From the cell containing the given text, extract its center point as (x, y) coordinate. 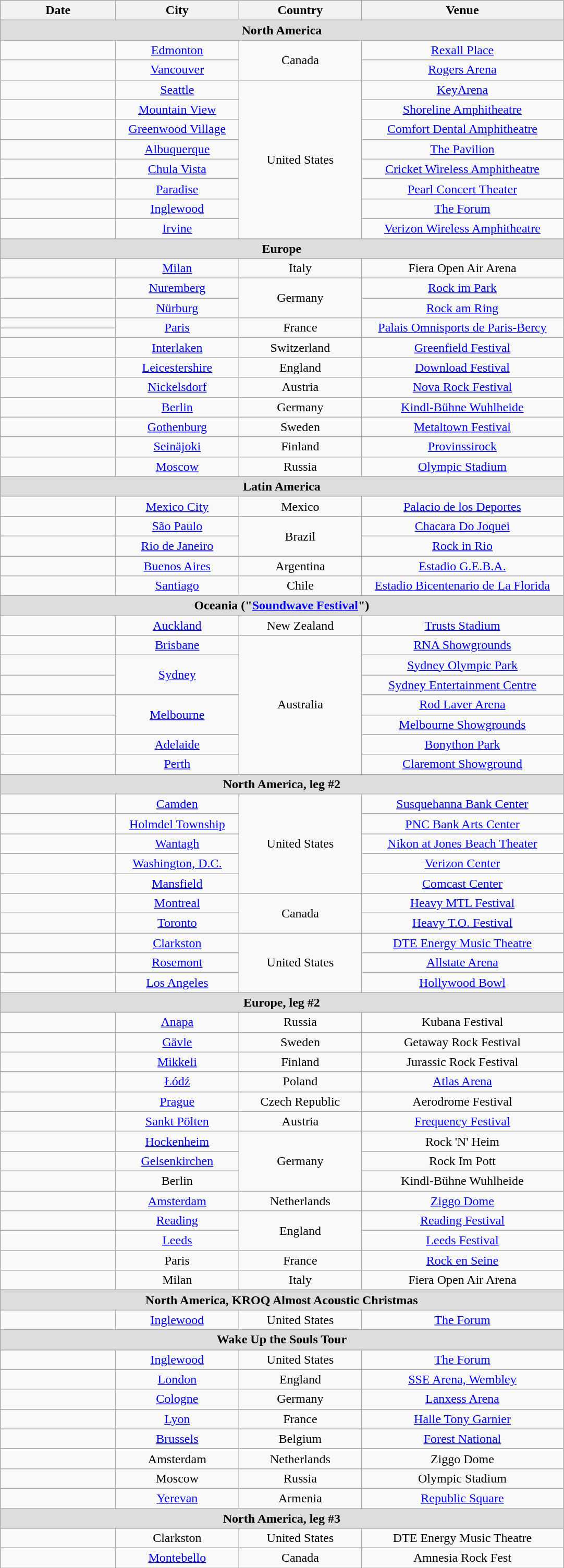
Rexall Place (462, 50)
Nova Rock Festival (462, 387)
Latin America (281, 486)
Leeds (177, 1241)
Nickelsdorf (177, 387)
RNA Showgrounds (462, 645)
Łódź (177, 1082)
Verizon Wireless Amphitheatre (462, 228)
Atlas Arena (462, 1082)
Pearl Concert Theater (462, 189)
Rogers Arena (462, 70)
Yerevan (177, 1498)
Estadio G.E.B.A. (462, 566)
North America, leg #2 (281, 784)
Gelsenkirchen (177, 1161)
PNC Bank Arts Center (462, 824)
Leeds Festival (462, 1241)
SSE Arena, Wembley (462, 1379)
Provinssirock (462, 447)
Nikon at Jones Beach Theater (462, 843)
Sydney Entertainment Centre (462, 685)
Melbourne Showgrounds (462, 725)
Armenia (300, 1498)
Mikkeli (177, 1062)
Reading Festival (462, 1221)
Chile (300, 586)
Comcast Center (462, 884)
Trusts Stadium (462, 626)
Washington, D.C. (177, 863)
Estadio Bicentenario de La Florida (462, 586)
Cricket Wireless Amphitheatre (462, 169)
Buenos Aires (177, 566)
Forest National (462, 1439)
Paradise (177, 189)
Poland (300, 1082)
Montebello (177, 1558)
Lyon (177, 1419)
Lanxess Arena (462, 1399)
Heavy T.O. Festival (462, 923)
Anapa (177, 1022)
Nürburg (177, 308)
Susquehanna Bank Center (462, 804)
Interlaken (177, 348)
Rock en Seine (462, 1260)
New Zealand (300, 626)
Brisbane (177, 645)
Seinäjoki (177, 447)
Edmonton (177, 50)
Rock Im Pott (462, 1161)
Irvine (177, 228)
London (177, 1379)
Wake Up the Souls Tour (281, 1340)
Getaway Rock Festival (462, 1042)
Seattle (177, 90)
Comfort Dental Amphitheatre (462, 129)
Allstate Arena (462, 963)
Palais Omnisports de Paris-Bercy (462, 328)
City (177, 10)
Brussels (177, 1439)
Sydney Olympic Park (462, 665)
Bonython Park (462, 744)
Czech Republic (300, 1101)
Claremont Showground (462, 764)
Sydney (177, 675)
North America, KROQ Almost Acoustic Christmas (281, 1300)
Auckland (177, 626)
Brazil (300, 536)
Rock am Ring (462, 308)
Chula Vista (177, 169)
Frequency Festival (462, 1121)
Oceania ("Soundwave Festival") (281, 606)
Hockenheim (177, 1141)
Reading (177, 1221)
North America (281, 30)
Argentina (300, 566)
Mansfield (177, 884)
Europe (281, 249)
Download Festival (462, 367)
Belgium (300, 1439)
Rock 'N' Heim (462, 1141)
Vancouver (177, 70)
Los Angeles (177, 983)
KeyArena (462, 90)
Switzerland (300, 348)
Rock in Rio (462, 546)
Holmdel Township (177, 824)
Gothenburg (177, 427)
Mountain View (177, 109)
Hollywood Bowl (462, 983)
Verizon Center (462, 863)
Albuquerque (177, 149)
Wantagh (177, 843)
The Pavilion (462, 149)
Shoreline Amphitheatre (462, 109)
Aerodrome Festival (462, 1101)
Jurassic Rock Festival (462, 1062)
Australia (300, 705)
Camden (177, 804)
Palacio de los Deportes (462, 506)
Melbourne (177, 715)
Mexico City (177, 506)
Adelaide (177, 744)
Halle Tony Garnier (462, 1419)
Santiago (177, 586)
Rosemont (177, 963)
Metaltown Festival (462, 427)
North America, leg #3 (281, 1518)
Toronto (177, 923)
Heavy MTL Festival (462, 903)
Nuremberg (177, 288)
Europe, leg #2 (281, 1002)
Rio de Janeiro (177, 546)
Kubana Festival (462, 1022)
Republic Square (462, 1498)
Rod Laver Arena (462, 705)
Greenfield Festival (462, 348)
Prague (177, 1101)
Leicestershire (177, 367)
Venue (462, 10)
Greenwood Village (177, 129)
Amnesia Rock Fest (462, 1558)
Mexico (300, 506)
Sankt Pölten (177, 1121)
Montreal (177, 903)
São Paulo (177, 526)
Rock im Park (462, 288)
Chacara Do Joquei (462, 526)
Country (300, 10)
Perth (177, 764)
Date (58, 10)
Gävle (177, 1042)
Cologne (177, 1399)
